Determine the (x, y) coordinate at the center of the cell enclosing the given text.  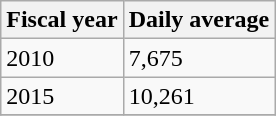
Daily average (199, 20)
7,675 (199, 58)
Fiscal year (62, 20)
2010 (62, 58)
2015 (62, 96)
10,261 (199, 96)
